Extract the [X, Y] coordinate from the center of the cell holding the provided text.  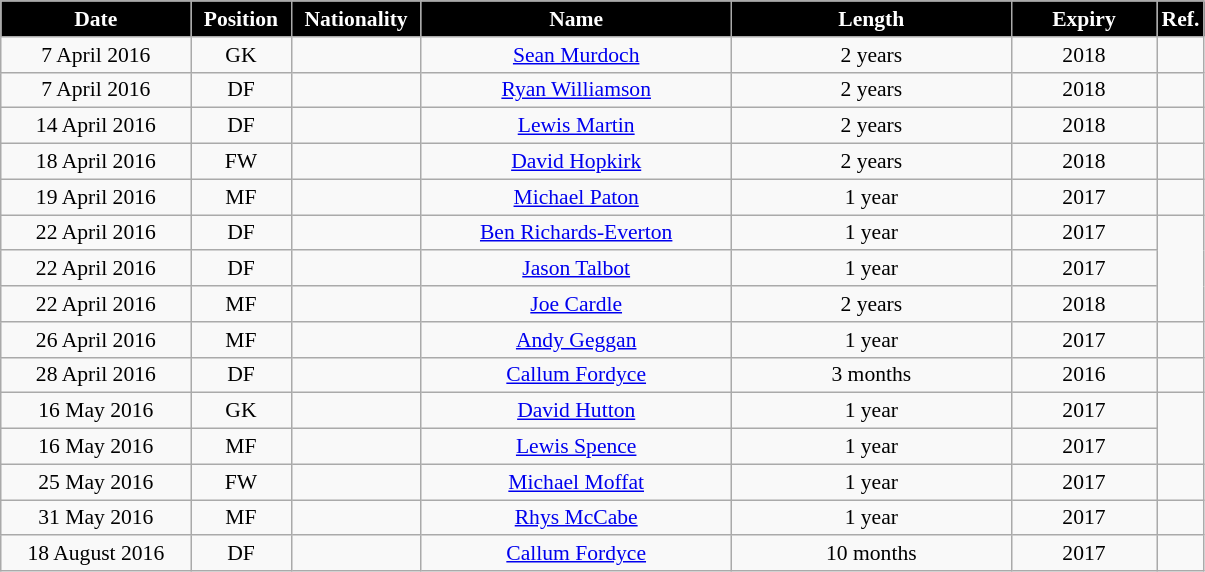
Sean Murdoch [576, 55]
Andy Geggan [576, 340]
Name [576, 19]
3 months [871, 375]
Lewis Spence [576, 447]
Expiry [1084, 19]
Rhys McCabe [576, 518]
Ref. [1180, 19]
19 April 2016 [96, 197]
Date [96, 19]
28 April 2016 [96, 375]
David Hutton [576, 411]
10 months [871, 554]
Ben Richards-Everton [576, 233]
Michael Moffat [576, 482]
Nationality [356, 19]
David Hopkirk [576, 162]
25 May 2016 [96, 482]
Length [871, 19]
Jason Talbot [576, 269]
14 April 2016 [96, 126]
18 April 2016 [96, 162]
Position [241, 19]
2016 [1084, 375]
26 April 2016 [96, 340]
Ryan Williamson [576, 90]
18 August 2016 [96, 554]
Lewis Martin [576, 126]
31 May 2016 [96, 518]
Joe Cardle [576, 304]
Michael Paton [576, 197]
